For the text-containing cell, return its midpoint in (X, Y) coordinate format. 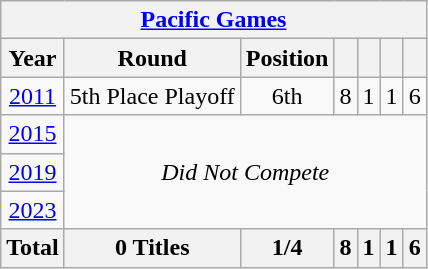
2019 (33, 172)
6th (287, 96)
2015 (33, 134)
Position (287, 58)
Year (33, 58)
2023 (33, 210)
0 Titles (152, 248)
Round (152, 58)
Did Not Compete (245, 172)
5th Place Playoff (152, 96)
Total (33, 248)
1/4 (287, 248)
2011 (33, 96)
Pacific Games (214, 20)
